Output the (x, y) coordinate of the center of the cell containing the given text.  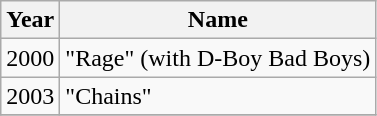
"Rage" (with D-Boy Bad Boys) (218, 58)
Year (30, 20)
Name (218, 20)
2000 (30, 58)
"Chains" (218, 96)
2003 (30, 96)
